Scan for the cell matching the given text and deliver its (x, y) coordinate at center. 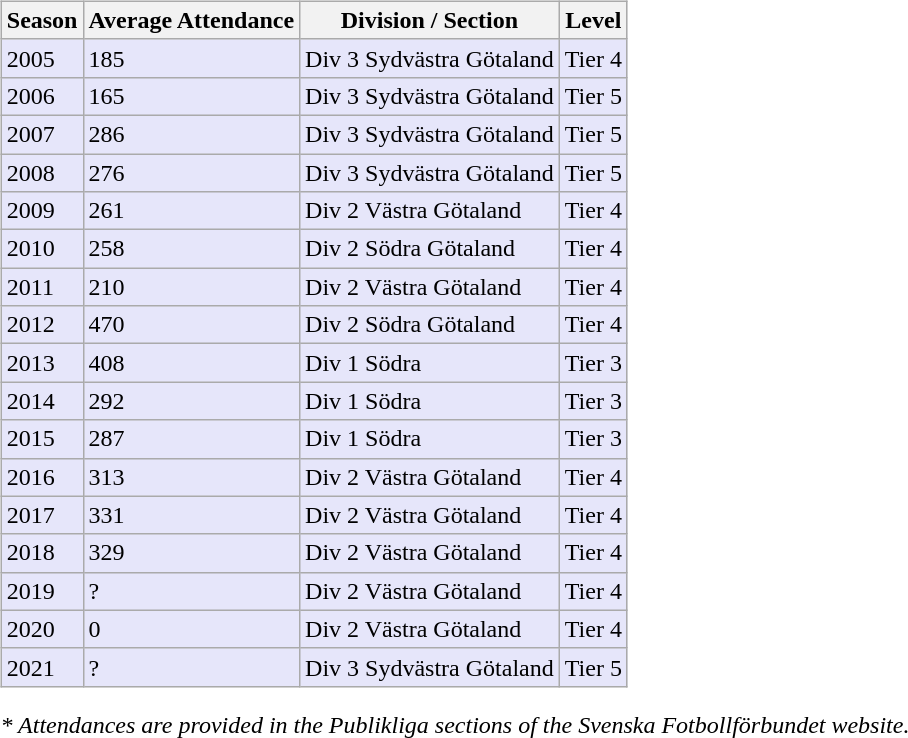
258 (192, 249)
Division / Section (430, 20)
313 (192, 477)
2009 (42, 211)
2019 (42, 591)
2021 (42, 667)
408 (192, 363)
2007 (42, 134)
185 (192, 58)
Level (593, 20)
2010 (42, 249)
165 (192, 96)
210 (192, 287)
2012 (42, 325)
2014 (42, 401)
2008 (42, 173)
2017 (42, 515)
2020 (42, 629)
2016 (42, 477)
2011 (42, 287)
0 (192, 629)
276 (192, 173)
331 (192, 515)
2005 (42, 58)
286 (192, 134)
2018 (42, 553)
2006 (42, 96)
329 (192, 553)
292 (192, 401)
Season (42, 20)
470 (192, 325)
261 (192, 211)
287 (192, 439)
2015 (42, 439)
Average Attendance (192, 20)
2013 (42, 363)
